Output the [x, y] coordinate of the center of the cell containing the given text.  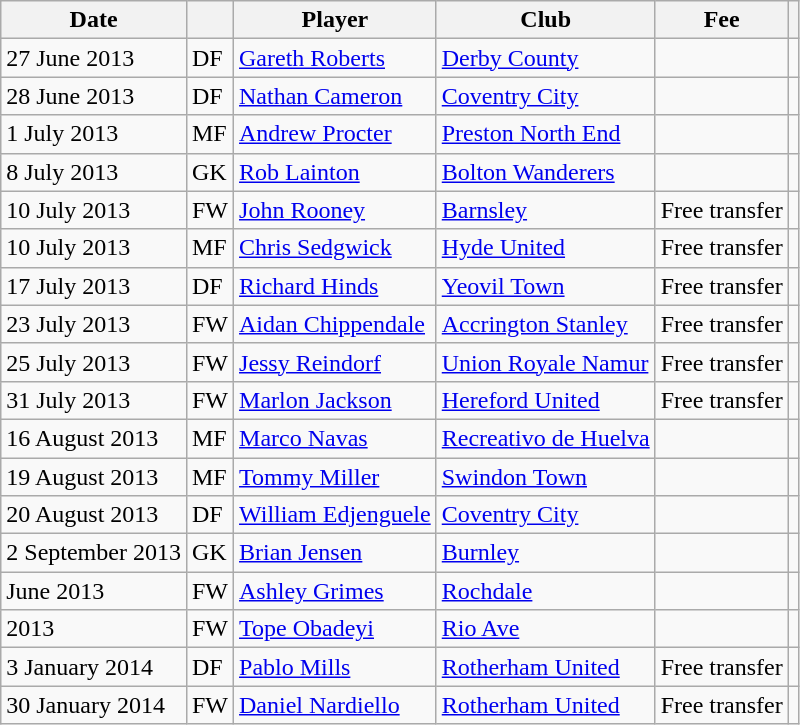
Jessy Reindorf [336, 362]
Andrew Procter [336, 134]
2013 [94, 629]
2 September 2013 [94, 553]
25 July 2013 [94, 362]
28 June 2013 [94, 96]
Rochdale [546, 591]
Marlon Jackson [336, 400]
Preston North End [546, 134]
27 June 2013 [94, 58]
Barnsley [546, 210]
23 July 2013 [94, 324]
Tope Obadeyi [336, 629]
Hyde United [546, 248]
Daniel Nardiello [336, 705]
Derby County [546, 58]
Club [546, 20]
Bolton Wanderers [546, 172]
Nathan Cameron [336, 96]
20 August 2013 [94, 515]
Marco Navas [336, 438]
Fee [722, 20]
Burnley [546, 553]
Aidan Chippendale [336, 324]
19 August 2013 [94, 477]
Tommy Miller [336, 477]
8 July 2013 [94, 172]
Accrington Stanley [546, 324]
3 January 2014 [94, 667]
1 July 2013 [94, 134]
June 2013 [94, 591]
Brian Jensen [336, 553]
Yeovil Town [546, 286]
John Rooney [336, 210]
31 July 2013 [94, 400]
Recreativo de Huelva [546, 438]
Pablo Mills [336, 667]
Richard Hinds [336, 286]
Rob Lainton [336, 172]
16 August 2013 [94, 438]
Ashley Grimes [336, 591]
Rio Ave [546, 629]
Gareth Roberts [336, 58]
Swindon Town [546, 477]
Date [94, 20]
Chris Sedgwick [336, 248]
Union Royale Namur [546, 362]
17 July 2013 [94, 286]
Hereford United [546, 400]
Player [336, 20]
30 January 2014 [94, 705]
William Edjenguele [336, 515]
